Return the (x, y) coordinate for the center point of the cell that contains the specified text.  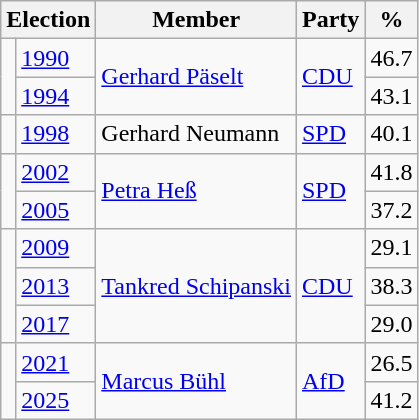
2013 (56, 286)
Member (196, 20)
37.2 (392, 210)
29.0 (392, 324)
41.8 (392, 172)
26.5 (392, 362)
2017 (56, 324)
Petra Heß (196, 191)
2005 (56, 210)
Gerhard Neumann (196, 134)
2021 (56, 362)
Election (48, 20)
1994 (56, 96)
Party (330, 20)
41.2 (392, 400)
43.1 (392, 96)
1998 (56, 134)
29.1 (392, 248)
AfD (330, 381)
2002 (56, 172)
% (392, 20)
38.3 (392, 286)
46.7 (392, 58)
2025 (56, 400)
Tankred Schipanski (196, 286)
40.1 (392, 134)
2009 (56, 248)
Gerhard Päselt (196, 77)
Marcus Bühl (196, 381)
1990 (56, 58)
